Detect which cell encompasses the target text, then output its (X, Y) center coordinate. 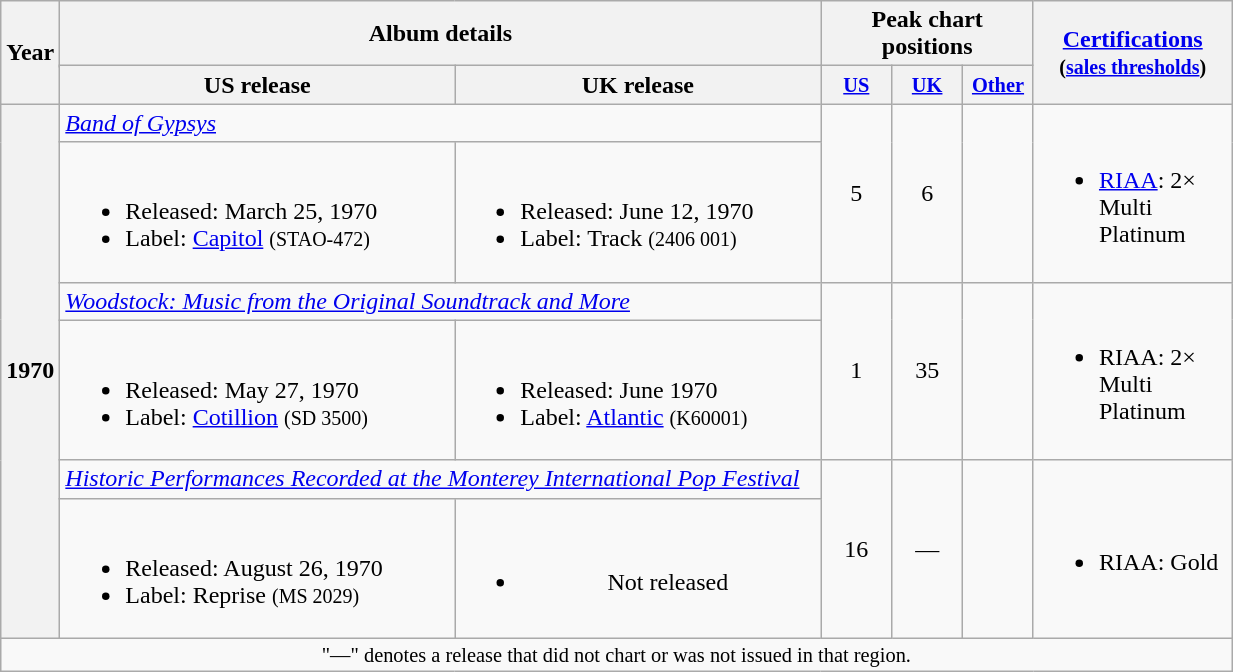
1 (856, 371)
Released: June 1970Label: Atlantic (K60001) (638, 390)
UK release (638, 85)
RIAA: Gold (1132, 549)
16 (856, 549)
Peak chart positions (928, 34)
Released: May 27, 1970Label: Cotillion (SD 3500) (258, 390)
Woodstock: Music from the Original Soundtrack and More (440, 301)
"—" denotes a release that did not chart or was not issued in that region. (616, 655)
Released: March 25, 1970Label: Capitol (STAO-472) (258, 212)
Not released (638, 568)
UK (928, 85)
Album details (440, 34)
6 (928, 193)
Certifications(sales thresholds) (1132, 52)
US release (258, 85)
Other (998, 85)
Released: August 26, 1970Label: Reprise (MS 2029) (258, 568)
5 (856, 193)
Historic Performances Recorded at the Monterey International Pop Festival (440, 479)
Year (30, 52)
35 (928, 371)
Band of Gypsys (440, 123)
Released: June 12, 1970Label: Track (2406 001) (638, 212)
US (856, 85)
1970 (30, 371)
— (928, 549)
